Return (X, Y) of the center of cell containing provided text 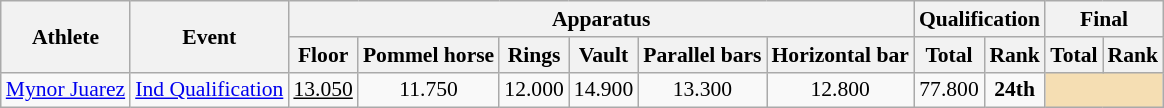
Event (209, 36)
Vault (604, 55)
Final (1104, 19)
24th (1014, 90)
12.000 (534, 90)
13.050 (322, 90)
Floor (322, 55)
Pommel horse (428, 55)
Horizontal bar (840, 55)
77.800 (949, 90)
Ind Qualification (209, 90)
Parallel bars (702, 55)
13.300 (702, 90)
Athlete (66, 36)
Mynor Juarez (66, 90)
12.800 (840, 90)
11.750 (428, 90)
Qualification (980, 19)
Apparatus (601, 19)
Rings (534, 55)
14.900 (604, 90)
